Provide the [x, y] coordinate of the cell's center where the given text is located.  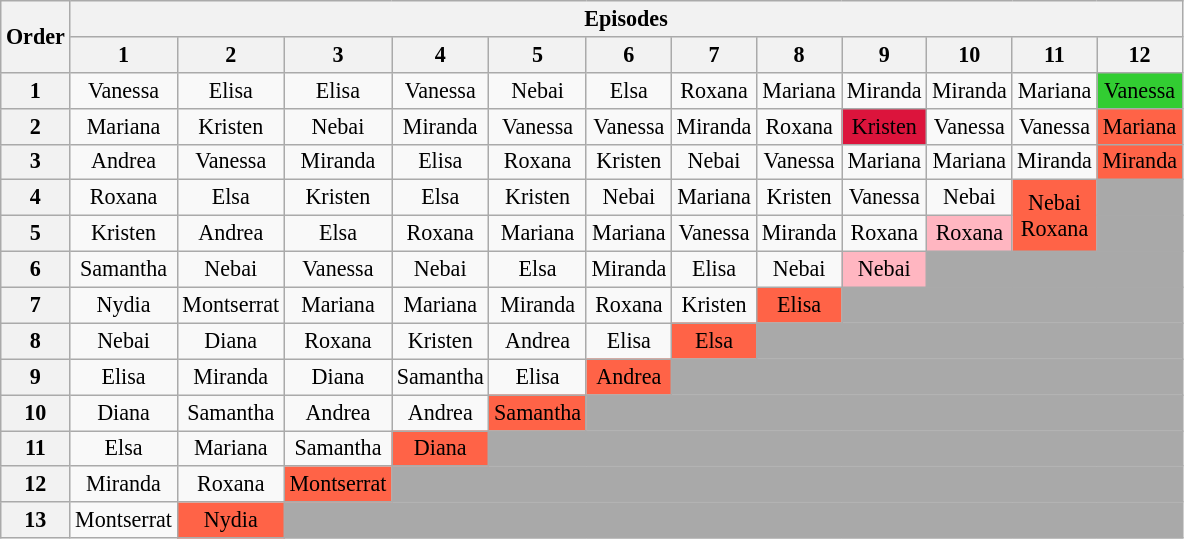
NebaiRoxana [1054, 216]
Episodes [626, 18]
13 [36, 520]
Order [36, 36]
